Determine the (x, y) coordinate at the center of the cell enclosing the given text.  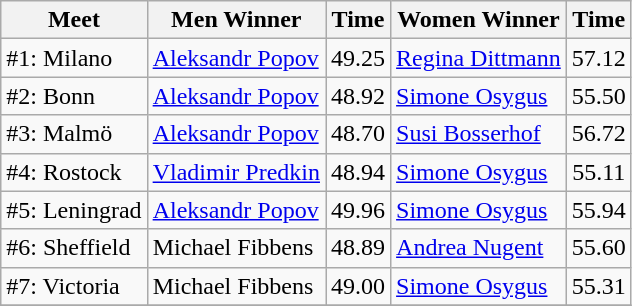
Men Winner (236, 20)
55.31 (598, 286)
48.92 (358, 96)
49.96 (358, 210)
Meet (74, 20)
56.72 (598, 134)
Vladimir Predkin (236, 172)
55.94 (598, 210)
Women Winner (479, 20)
#5: Leningrad (74, 210)
Andrea Nugent (479, 248)
Susi Bosserhof (479, 134)
#3: Malmö (74, 134)
#2: Bonn (74, 96)
48.70 (358, 134)
57.12 (598, 58)
49.00 (358, 286)
55.60 (598, 248)
48.89 (358, 248)
Regina Dittmann (479, 58)
55.50 (598, 96)
49.25 (358, 58)
55.11 (598, 172)
48.94 (358, 172)
#7: Victoria (74, 286)
#1: Milano (74, 58)
#6: Sheffield (74, 248)
#4: Rostock (74, 172)
